Find where the given text appears and provide that cell's center as [X, Y] coordinate. 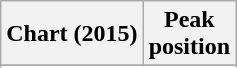
Chart (2015) [72, 34]
Peakposition [189, 34]
